Output the [x, y] coordinate of the center of the cell containing the given text.  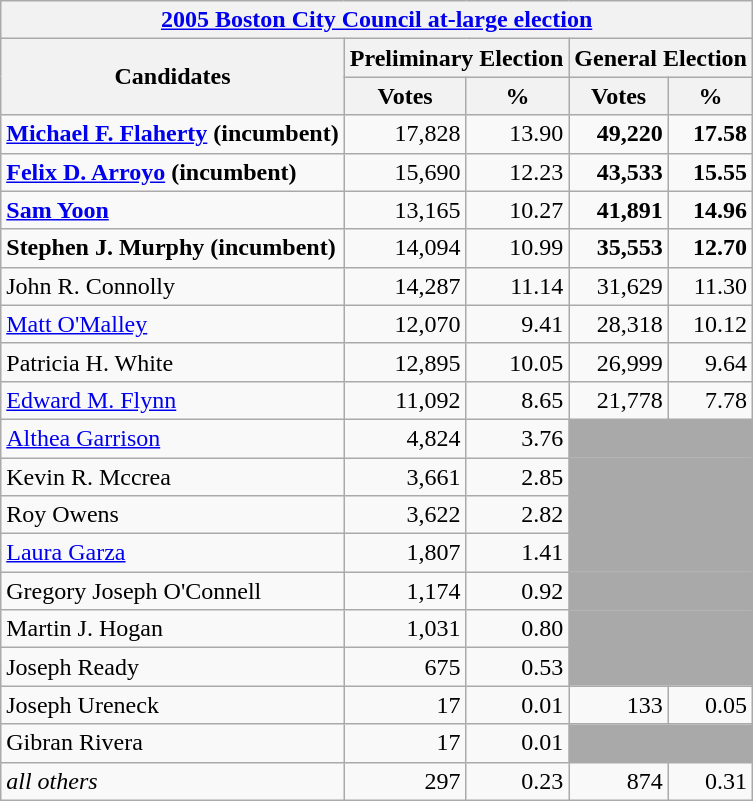
35,553 [619, 248]
2005 Boston City Council at-large election [377, 20]
Gibran Rivera [172, 743]
133 [619, 705]
13,165 [405, 210]
11.14 [518, 286]
Candidates [172, 77]
13.90 [518, 134]
Felix D. Arroyo (incumbent) [172, 172]
John R. Connolly [172, 286]
675 [405, 667]
8.65 [518, 400]
17,828 [405, 134]
2.82 [518, 515]
14.96 [710, 210]
Laura Garza [172, 553]
3,661 [405, 477]
3.76 [518, 438]
12,895 [405, 362]
Patricia H. White [172, 362]
General Election [661, 58]
26,999 [619, 362]
9.64 [710, 362]
all others [172, 781]
4,824 [405, 438]
Roy Owens [172, 515]
15.55 [710, 172]
Matt O'Malley [172, 324]
Althea Garrison [172, 438]
Kevin R. Mccrea [172, 477]
2.85 [518, 477]
0.80 [518, 629]
21,778 [619, 400]
0.31 [710, 781]
10.99 [518, 248]
0.92 [518, 591]
12.23 [518, 172]
43,533 [619, 172]
Joseph Ready [172, 667]
0.53 [518, 667]
10.27 [518, 210]
14,094 [405, 248]
1,031 [405, 629]
Stephen J. Murphy (incumbent) [172, 248]
7.78 [710, 400]
874 [619, 781]
49,220 [619, 134]
17.58 [710, 134]
41,891 [619, 210]
12,070 [405, 324]
Gregory Joseph O'Connell [172, 591]
1.41 [518, 553]
Michael F. Flaherty (incumbent) [172, 134]
28,318 [619, 324]
Joseph Ureneck [172, 705]
3,622 [405, 515]
14,287 [405, 286]
0.05 [710, 705]
11.30 [710, 286]
11,092 [405, 400]
10.12 [710, 324]
0.23 [518, 781]
Sam Yoon [172, 210]
297 [405, 781]
10.05 [518, 362]
Martin J. Hogan [172, 629]
9.41 [518, 324]
15,690 [405, 172]
1,807 [405, 553]
1,174 [405, 591]
12.70 [710, 248]
Edward M. Flynn [172, 400]
31,629 [619, 286]
Preliminary Election [456, 58]
